Search for the cell housing the specified text and yield its (x, y) center coordinate. 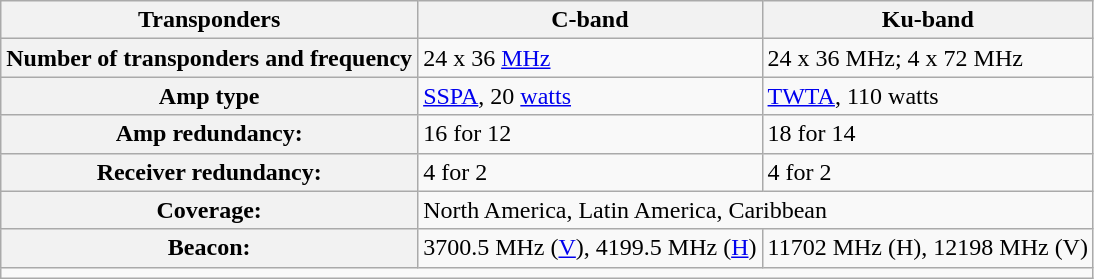
Ku-band (928, 20)
11702 MHz (H), 12198 MHz (V) (928, 248)
18 for 14 (928, 134)
3700.5 MHz (V), 4199.5 MHz (H) (590, 248)
Number of transponders and frequency (210, 58)
16 for 12 (590, 134)
Amp redundancy: (210, 134)
Receiver redundancy: (210, 172)
North America, Latin America, Caribbean (756, 210)
SSPA, 20 watts (590, 96)
Transponders (210, 20)
Coverage: (210, 210)
TWTA, 110 watts (928, 96)
24 x 36 MHz (590, 58)
Amp type (210, 96)
C-band (590, 20)
24 x 36 MHz; 4 x 72 MHz (928, 58)
Beacon: (210, 248)
